For the text-containing cell, return its midpoint in [x, y] coordinate format. 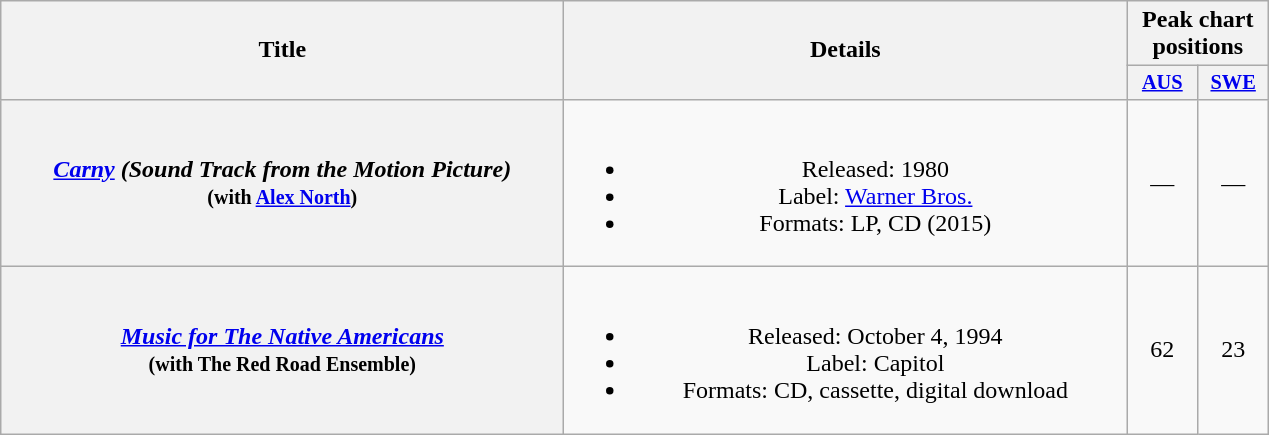
Details [846, 50]
Peak chart positions [1198, 34]
SWE [1234, 83]
AUS [1162, 83]
Music for The Native Americans(with The Red Road Ensemble) [282, 350]
62 [1162, 350]
23 [1234, 350]
Carny (Sound Track from the Motion Picture)(with Alex North) [282, 182]
Released: October 4, 1994Label: CapitolFormats: CD, cassette, digital download [846, 350]
Released: 1980Label: Warner Bros.Formats: LP, CD (2015) [846, 182]
Title [282, 50]
